Output the (X, Y) coordinate of the center of the cell containing the given text.  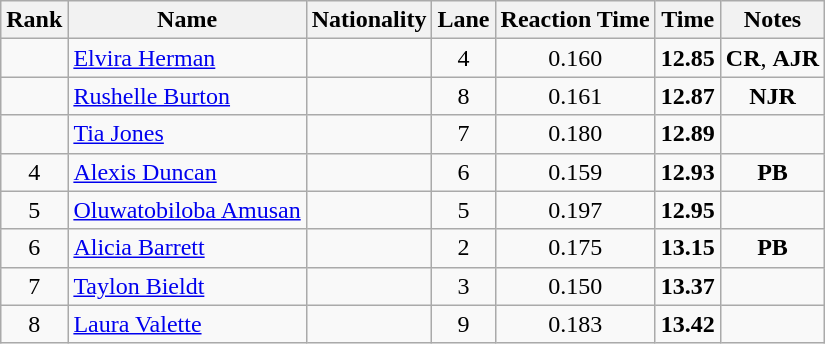
12.85 (688, 58)
Reaction Time (575, 20)
12.93 (688, 172)
Name (187, 20)
CR, AJR (772, 58)
Laura Valette (187, 324)
12.89 (688, 134)
13.42 (688, 324)
9 (464, 324)
12.87 (688, 96)
0.160 (575, 58)
13.15 (688, 248)
Notes (772, 20)
Elvira Herman (187, 58)
Alicia Barrett (187, 248)
Lane (464, 20)
Tia Jones (187, 134)
Alexis Duncan (187, 172)
0.161 (575, 96)
0.197 (575, 210)
0.183 (575, 324)
13.37 (688, 286)
Rank (34, 20)
Oluwatobiloba Amusan (187, 210)
0.159 (575, 172)
12.95 (688, 210)
2 (464, 248)
3 (464, 286)
Nationality (369, 20)
0.180 (575, 134)
0.175 (575, 248)
0.150 (575, 286)
Rushelle Burton (187, 96)
Taylon Bieldt (187, 286)
NJR (772, 96)
Time (688, 20)
